From the cell containing the given text, extract its center point as (X, Y) coordinate. 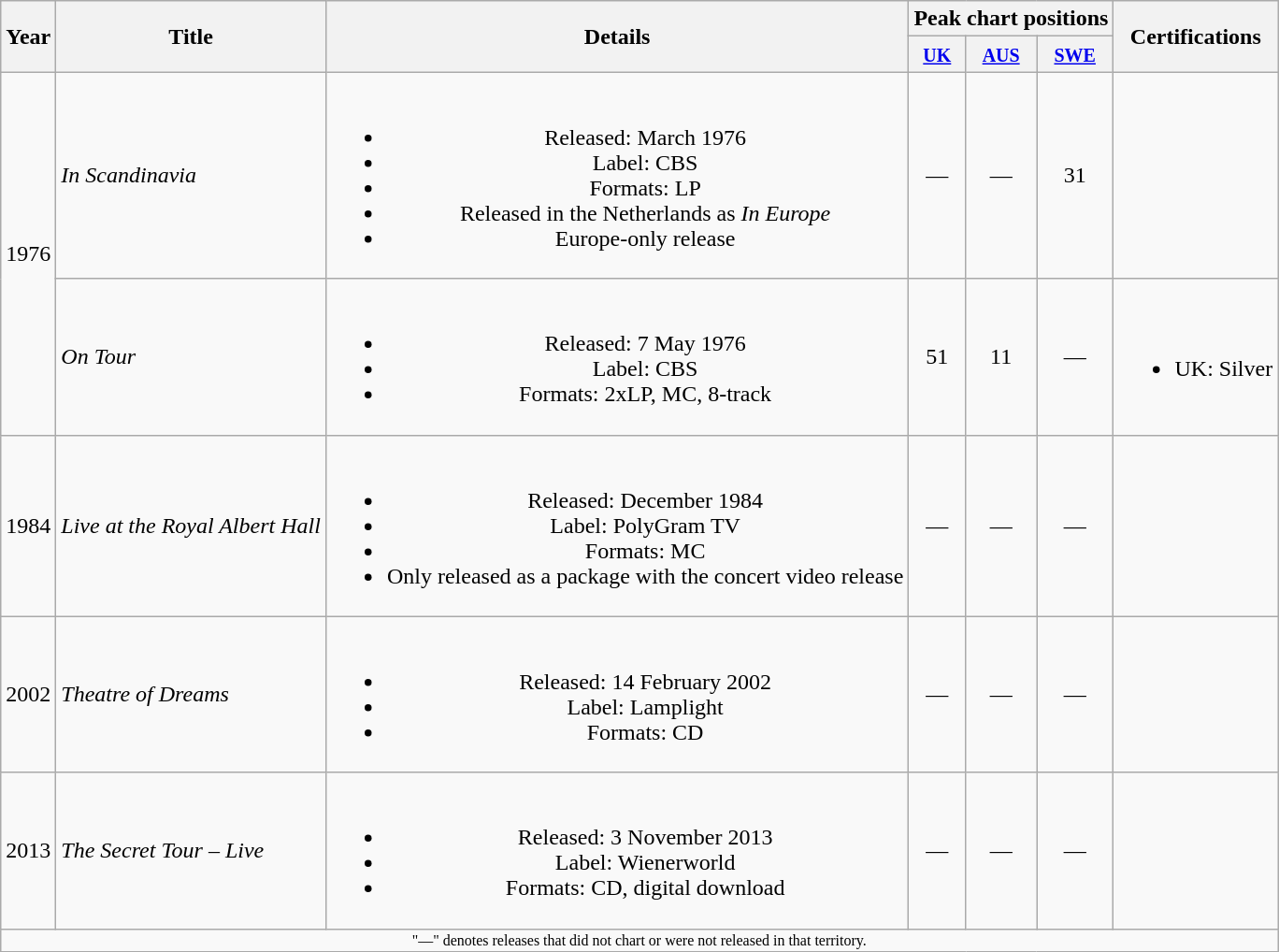
1976 (28, 253)
Released: March 1976Label: CBSFormats: LPReleased in the Netherlands as In EuropeEurope-only release (617, 176)
The Secret Tour – Live (191, 851)
2013 (28, 851)
11 (1001, 357)
Theatre of Dreams (191, 694)
AUS (1001, 54)
Released: 7 May 1976Label: CBSFormats: 2xLP, MC, 8-track (617, 357)
On Tour (191, 357)
31 (1075, 176)
1984 (28, 526)
Details (617, 36)
51 (937, 357)
SWE (1075, 54)
"—" denotes releases that did not chart or were not released in that territory. (639, 940)
In Scandinavia (191, 176)
UK (937, 54)
Peak chart positions (1012, 19)
UK: Silver (1196, 357)
Released: December 1984Label: PolyGram TVFormats: MCOnly released as a package with the concert video release (617, 526)
Title (191, 36)
Released: 3 November 2013Label: WienerworldFormats: CD, digital download (617, 851)
Year (28, 36)
Live at the Royal Albert Hall (191, 526)
Released: 14 February 2002Label: LamplightFormats: CD (617, 694)
Certifications (1196, 36)
2002 (28, 694)
